For the text-containing cell, return its midpoint in [x, y] coordinate format. 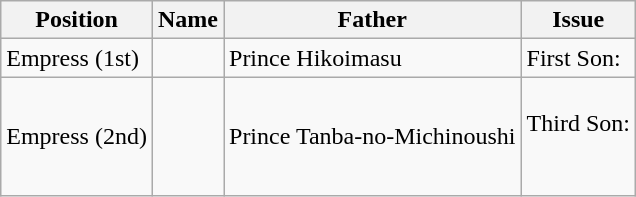
Issue [578, 20]
First Son: [578, 58]
Empress (2nd) [77, 136]
Position [77, 20]
Prince Tanba-no-Michinoushi [373, 136]
Name [188, 20]
Third Son: [578, 136]
Father [373, 20]
Empress (1st) [77, 58]
Prince Hikoimasu [373, 58]
